From the cell containing the given text, extract its center point as (X, Y) coordinate. 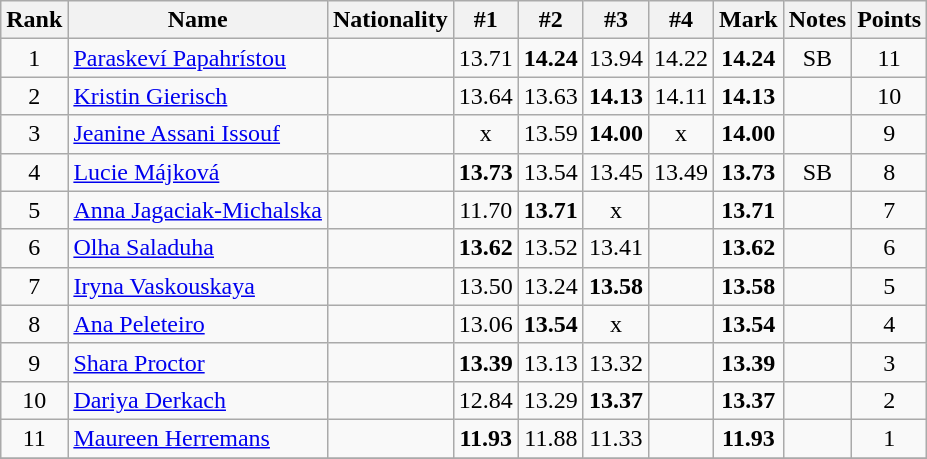
13.24 (550, 286)
Lucie Májková (198, 172)
13.52 (550, 248)
#2 (550, 20)
Ana Peleteiro (198, 324)
Paraskeví Papahrístou (198, 58)
13.59 (550, 134)
Notes (817, 20)
13.41 (616, 248)
Name (198, 20)
Kristin Gierisch (198, 96)
#4 (680, 20)
Dariya Derkach (198, 400)
13.50 (486, 286)
Nationality (390, 20)
11.88 (550, 438)
13.63 (550, 96)
#3 (616, 20)
#1 (486, 20)
Mark (748, 20)
13.94 (616, 58)
13.29 (550, 400)
Points (890, 20)
13.32 (616, 362)
Maureen Herremans (198, 438)
Olha Saladuha (198, 248)
13.13 (550, 362)
Iryna Vaskouskaya (198, 286)
13.45 (616, 172)
13.06 (486, 324)
13.49 (680, 172)
Rank (34, 20)
11.70 (486, 210)
Anna Jagaciak-Michalska (198, 210)
Shara Proctor (198, 362)
12.84 (486, 400)
13.64 (486, 96)
Jeanine Assani Issouf (198, 134)
14.11 (680, 96)
11.33 (616, 438)
14.22 (680, 58)
